For the text-containing cell, return its midpoint in [X, Y] coordinate format. 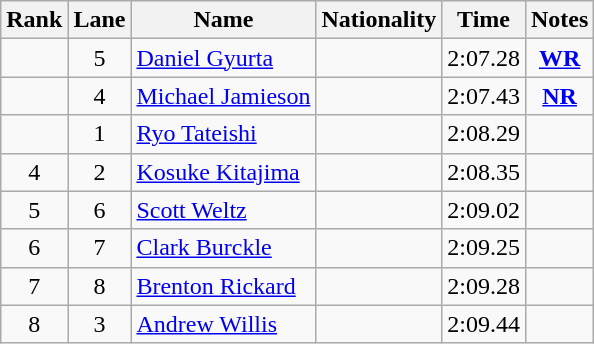
1 [100, 134]
Lane [100, 20]
Scott Weltz [224, 210]
Brenton Rickard [224, 286]
Time [484, 20]
3 [100, 324]
2:09.02 [484, 210]
Michael Jamieson [224, 96]
Andrew Willis [224, 324]
Notes [559, 20]
2:07.28 [484, 58]
Name [224, 20]
Ryo Tateishi [224, 134]
2:09.44 [484, 324]
Nationality [379, 20]
Clark Burckle [224, 248]
2:08.29 [484, 134]
NR [559, 96]
Daniel Gyurta [224, 58]
2 [100, 172]
Rank [34, 20]
2:07.43 [484, 96]
WR [559, 58]
2:09.28 [484, 286]
2:08.35 [484, 172]
Kosuke Kitajima [224, 172]
2:09.25 [484, 248]
